Pinpoint the cell where the given text exists, returning its (X, Y) midpoint coordinate. 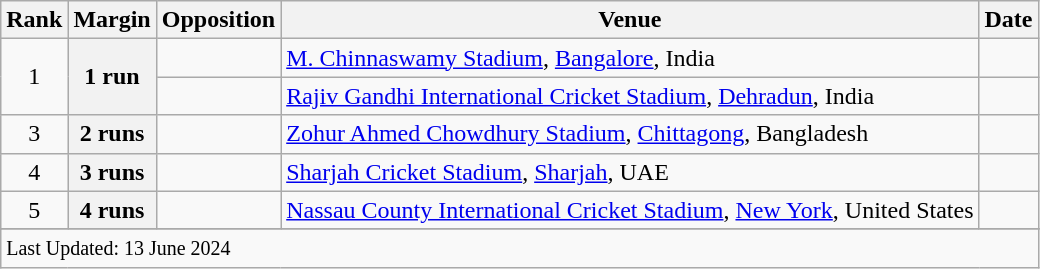
4 runs (112, 210)
Date (1008, 20)
1 run (112, 77)
Sharjah Cricket Stadium, Sharjah, UAE (630, 172)
5 (34, 210)
2 runs (112, 134)
Margin (112, 20)
1 (34, 77)
Opposition (218, 20)
Rajiv Gandhi International Cricket Stadium, Dehradun, India (630, 96)
3 (34, 134)
Zohur Ahmed Chowdhury Stadium, Chittagong, Bangladesh (630, 134)
Nassau County International Cricket Stadium, New York, United States (630, 210)
Rank (34, 20)
3 runs (112, 172)
M. Chinnaswamy Stadium, Bangalore, India (630, 58)
Last Updated: 13 June 2024 (520, 248)
4 (34, 172)
Venue (630, 20)
